Find where the given text appears and provide that cell's center as [X, Y] coordinate. 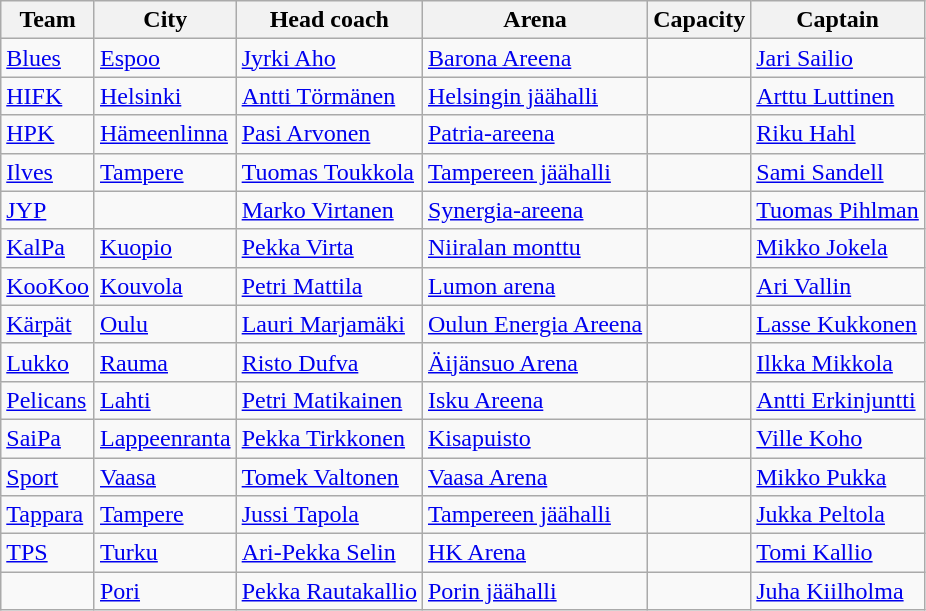
Tuomas Pihlman [838, 210]
Porin jäähalli [534, 591]
Pekka Rautakallio [329, 591]
Antti Törmänen [329, 96]
Isku Areena [534, 400]
Tuomas Toukkola [329, 172]
Hämeenlinna [165, 134]
Lappeenranta [165, 438]
JYP [48, 210]
Captain [838, 20]
HPK [48, 134]
Mikko Jokela [838, 248]
Capacity [700, 20]
HIFK [48, 96]
Äijänsuo Arena [534, 362]
Antti Erkinjuntti [838, 400]
Tomek Valtonen [329, 477]
Ilkka Mikkola [838, 362]
Ilves [48, 172]
Lumon arena [534, 286]
Arena [534, 20]
Ari Vallin [838, 286]
Lahti [165, 400]
Head coach [329, 20]
Lauri Marjamäki [329, 324]
Jari Sailio [838, 58]
Ville Koho [838, 438]
Kuopio [165, 248]
Vaasa Arena [534, 477]
Oulun Energia Areena [534, 324]
Kisapuisto [534, 438]
Pori [165, 591]
Blues [48, 58]
Vaasa [165, 477]
Kouvola [165, 286]
Pasi Arvonen [329, 134]
Jyrki Aho [329, 58]
Pekka Virta [329, 248]
Espoo [165, 58]
Kärpät [48, 324]
Risto Dufva [329, 362]
Sport [48, 477]
Tappara [48, 515]
HK Arena [534, 553]
Lasse Kukkonen [838, 324]
Juha Kiilholma [838, 591]
Jukka Peltola [838, 515]
Petri Mattila [329, 286]
Barona Areena [534, 58]
Pekka Tirkkonen [329, 438]
Niiralan monttu [534, 248]
KooKoo [48, 286]
Helsinki [165, 96]
Patria-areena [534, 134]
TPS [48, 553]
Pelicans [48, 400]
Riku Hahl [838, 134]
SaiPa [48, 438]
Arttu Luttinen [838, 96]
Team [48, 20]
Turku [165, 553]
Petri Matikainen [329, 400]
Ari-Pekka Selin [329, 553]
Oulu [165, 324]
Marko Virtanen [329, 210]
Synergia-areena [534, 210]
KalPa [48, 248]
Lukko [48, 362]
Jussi Tapola [329, 515]
Rauma [165, 362]
Sami Sandell [838, 172]
Tomi Kallio [838, 553]
City [165, 20]
Helsingin jäähalli [534, 96]
Mikko Pukka [838, 477]
